Pinpoint the cell where the given text exists, returning its [x, y] midpoint coordinate. 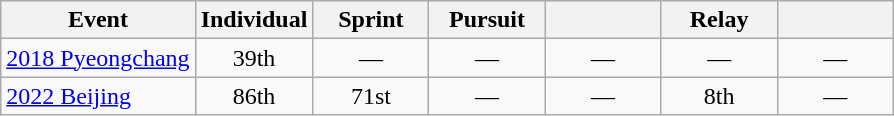
39th [254, 58]
71st [371, 96]
2018 Pyeongchang [98, 58]
2022 Beijing [98, 96]
Pursuit [487, 20]
Relay [719, 20]
Event [98, 20]
Individual [254, 20]
8th [719, 96]
86th [254, 96]
Sprint [371, 20]
